Search for the cell housing the specified text and yield its [x, y] center coordinate. 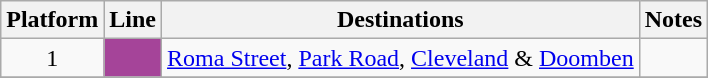
Destinations [401, 20]
Roma Street, Park Road, Cleveland & Doomben [401, 58]
Platform [52, 20]
Line [133, 20]
Notes [673, 20]
1 [52, 58]
